Capture the cell that displays the provided text and extract its (X, Y) central coordinate. 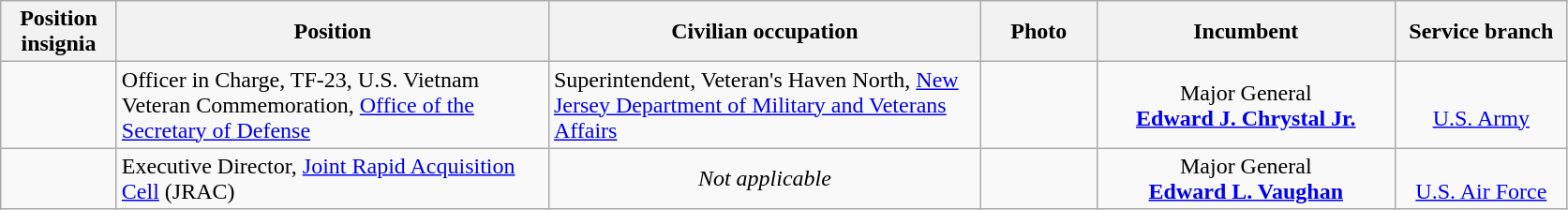
Officer in Charge, TF-23, U.S. Vietnam Veteran Commemoration, Office of the Secretary of Defense (332, 105)
Position insignia (59, 32)
Position (332, 32)
Photo (1038, 32)
Superintendent, Veteran's Haven North, New Jersey Department of Military and Veterans Affairs (765, 105)
U.S. Army (1482, 105)
Incumbent (1247, 32)
Civilian occupation (765, 32)
Major GeneralEdward L. Vaughan (1247, 178)
Service branch (1482, 32)
Not applicable (765, 178)
Major GeneralEdward J. Chrystal Jr. (1247, 105)
Executive Director, Joint Rapid Acquisition Cell (JRAC) (332, 178)
U.S. Air Force (1482, 178)
